Find where the given text appears and provide that cell's center as [X, Y] coordinate. 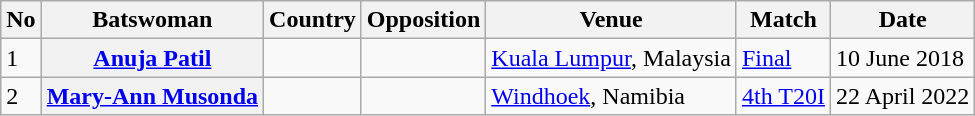
Kuala Lumpur, Malaysia [612, 58]
Match [783, 20]
10 June 2018 [902, 58]
Final [783, 58]
Mary-Ann Musonda [152, 96]
Windhoek, Namibia [612, 96]
Date [902, 20]
4th T20I [783, 96]
2 [21, 96]
Venue [612, 20]
Anuja Patil [152, 58]
22 April 2022 [902, 96]
Opposition [423, 20]
No [21, 20]
Country [313, 20]
Batswoman [152, 20]
1 [21, 58]
